Return (X, Y) of the center of cell containing provided text 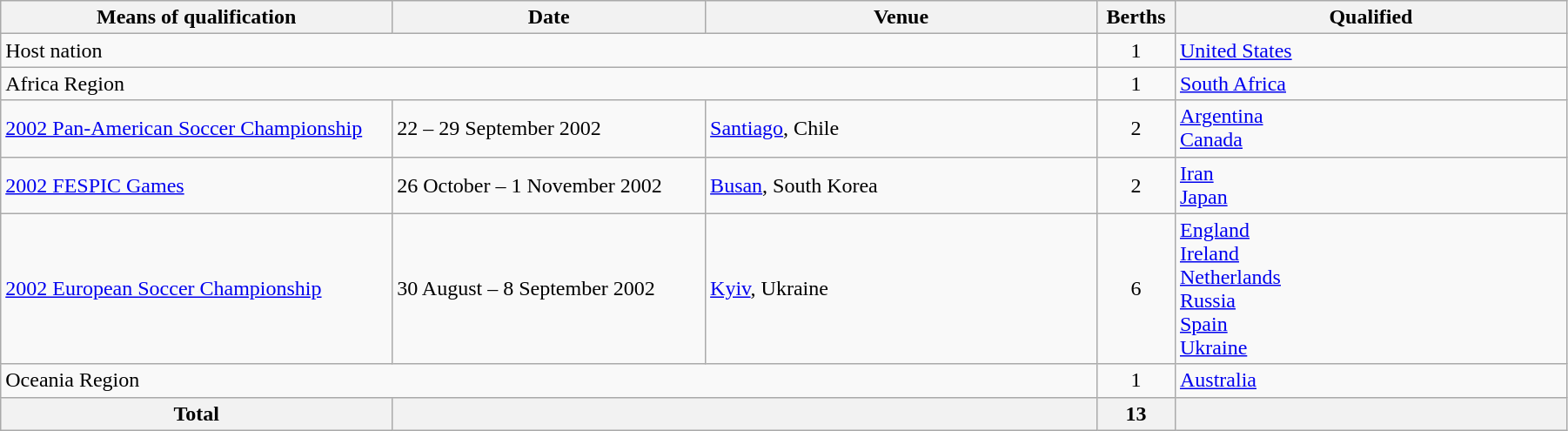
Venue (901, 17)
2002 FESPIC Games (197, 185)
Date (549, 17)
Argentina Canada (1370, 129)
Busan, South Korea (901, 185)
Kyiv, Ukraine (901, 289)
Australia (1370, 380)
26 October – 1 November 2002 (549, 185)
Means of qualification (197, 17)
13 (1136, 414)
Oceania Region (549, 380)
2002 European Soccer Championship (197, 289)
Host nation (549, 51)
Qualified (1370, 17)
22 – 29 September 2002 (549, 129)
Berths (1136, 17)
South Africa (1370, 84)
Africa Region (549, 84)
Total (197, 414)
30 August – 8 September 2002 (549, 289)
England Ireland Netherlands Russia Spain Ukraine (1370, 289)
Iran Japan (1370, 185)
6 (1136, 289)
United States (1370, 51)
Santiago, Chile (901, 129)
2002 Pan-American Soccer Championship (197, 129)
